Return the (X, Y) coordinate for the center point of the cell that contains the specified text.  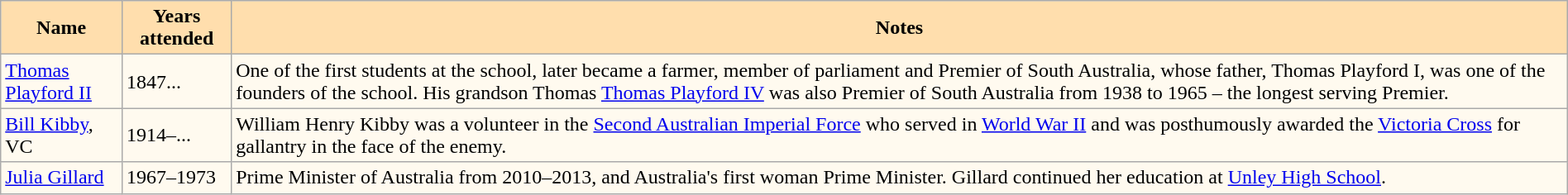
1847... (176, 81)
Years attended (176, 28)
Bill Kibby, VC (61, 136)
Prime Minister of Australia from 2010–2013, and Australia's first woman Prime Minister. Gillard continued her education at Unley High School. (900, 178)
Julia Gillard (61, 178)
1914–... (176, 136)
Name (61, 28)
1967–1973 (176, 178)
Notes (900, 28)
Thomas Playford II (61, 81)
